Locate the cell with the specified text and output its (x, y) center coordinate. 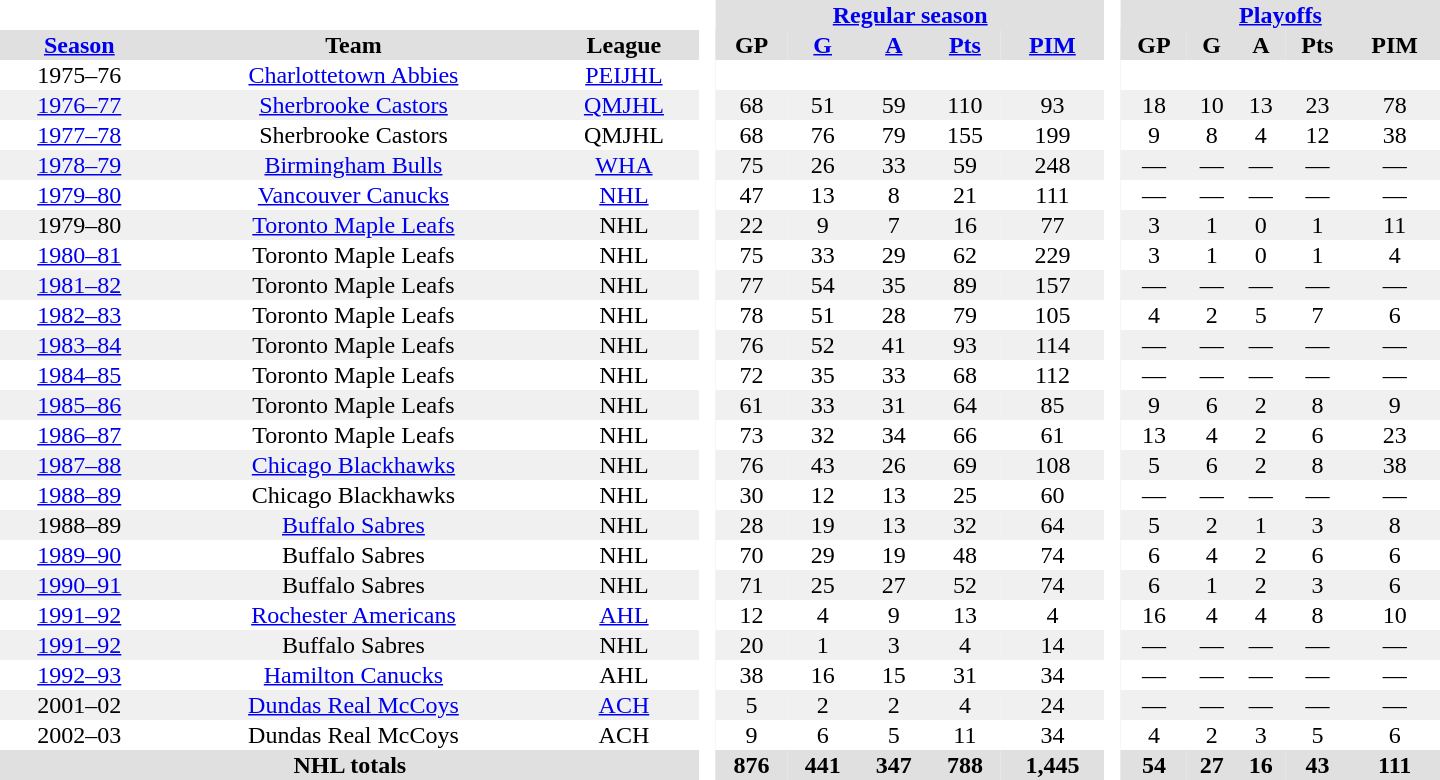
441 (822, 765)
229 (1052, 255)
199 (1052, 135)
15 (894, 675)
1984–85 (80, 375)
24 (1052, 705)
1982–83 (80, 315)
108 (1052, 465)
85 (1052, 405)
Hamilton Canucks (354, 675)
47 (752, 195)
112 (1052, 375)
Vancouver Canucks (354, 195)
Rochester Americans (354, 615)
110 (964, 105)
155 (964, 135)
1977–78 (80, 135)
Birmingham Bulls (354, 165)
114 (1052, 345)
73 (752, 435)
14 (1052, 645)
Regular season (910, 15)
1980–81 (80, 255)
1992–93 (80, 675)
105 (1052, 315)
Playoffs (1280, 15)
71 (752, 585)
1983–84 (80, 345)
347 (894, 765)
NHL totals (350, 765)
248 (1052, 165)
66 (964, 435)
30 (752, 495)
2002–03 (80, 735)
21 (964, 195)
22 (752, 225)
69 (964, 465)
1989–90 (80, 555)
League (624, 45)
18 (1154, 105)
Team (354, 45)
60 (1052, 495)
788 (964, 765)
1,445 (1052, 765)
72 (752, 375)
89 (964, 285)
1986–87 (80, 435)
PEIJHL (624, 75)
2001–02 (80, 705)
20 (752, 645)
1975–76 (80, 75)
Charlottetown Abbies (354, 75)
1981–82 (80, 285)
1976–77 (80, 105)
1978–79 (80, 165)
48 (964, 555)
62 (964, 255)
876 (752, 765)
1987–88 (80, 465)
70 (752, 555)
157 (1052, 285)
1990–91 (80, 585)
1985–86 (80, 405)
WHA (624, 165)
41 (894, 345)
Season (80, 45)
